Identify which cell holds the provided text, then report its (X, Y) central coordinate. 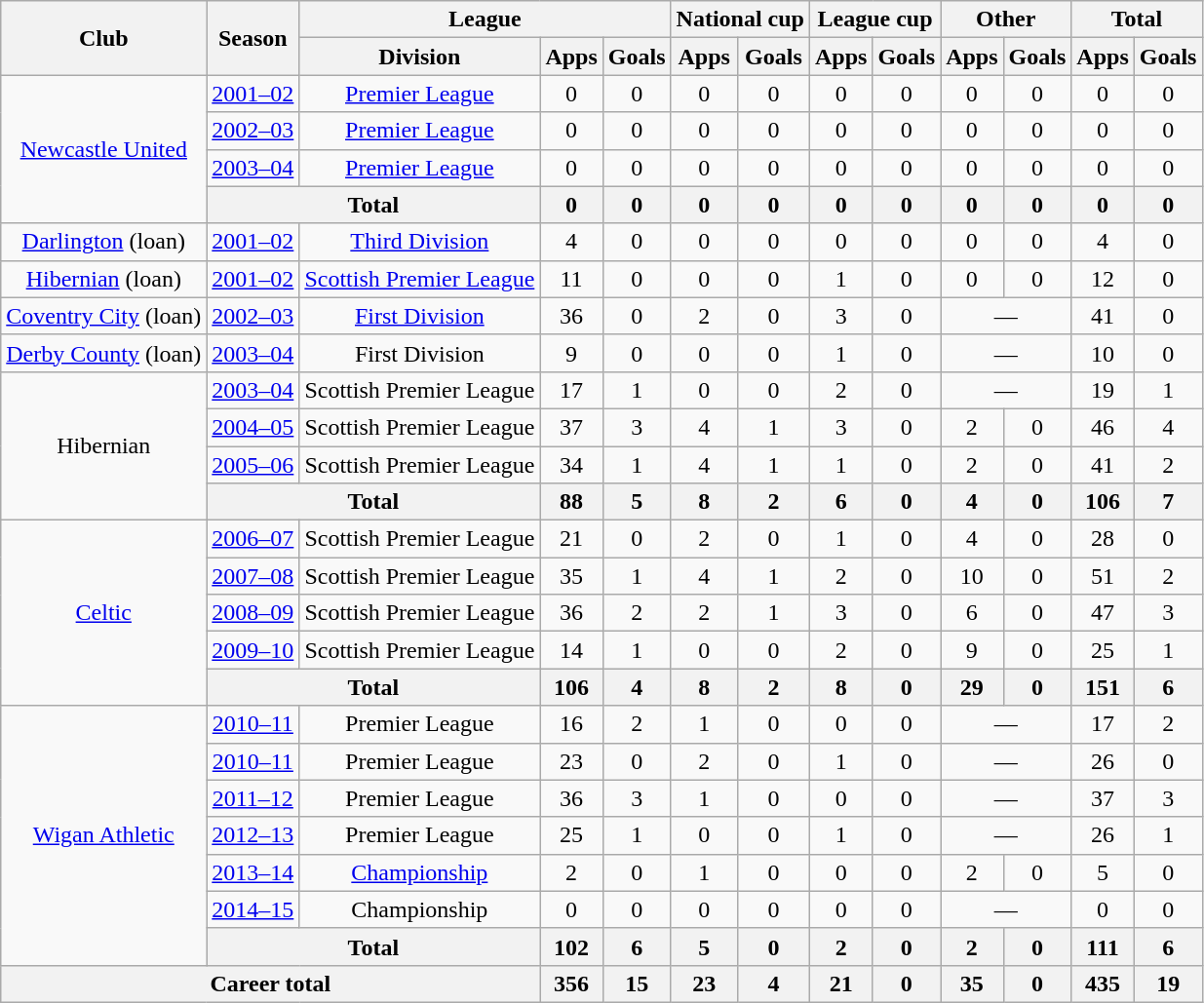
28 (1103, 539)
46 (1103, 427)
435 (1103, 984)
2007–08 (253, 576)
102 (571, 946)
Darlington (loan) (103, 242)
2004–05 (253, 427)
2014–15 (253, 909)
Newcastle United (103, 149)
2008–09 (253, 613)
Third Division (419, 242)
2006–07 (253, 539)
2011–12 (253, 798)
Hibernian (loan) (103, 279)
12 (1103, 279)
Wigan Athletic (103, 835)
29 (972, 687)
151 (1103, 687)
111 (1103, 946)
Other (1006, 19)
14 (571, 650)
356 (571, 984)
National cup (740, 19)
2013–14 (253, 872)
Career total (271, 984)
2009–10 (253, 650)
Club (103, 38)
Celtic (103, 613)
Division (419, 57)
League cup (874, 19)
16 (571, 724)
7 (1168, 502)
Season (253, 38)
47 (1103, 613)
15 (637, 984)
Coventry City (loan) (103, 316)
34 (571, 465)
Hibernian (103, 445)
2012–13 (253, 835)
2005–06 (253, 465)
League (485, 19)
88 (571, 502)
Derby County (loan) (103, 353)
51 (1103, 576)
11 (571, 279)
